Return the [X, Y] coordinate for the center point of the cell that contains the specified text.  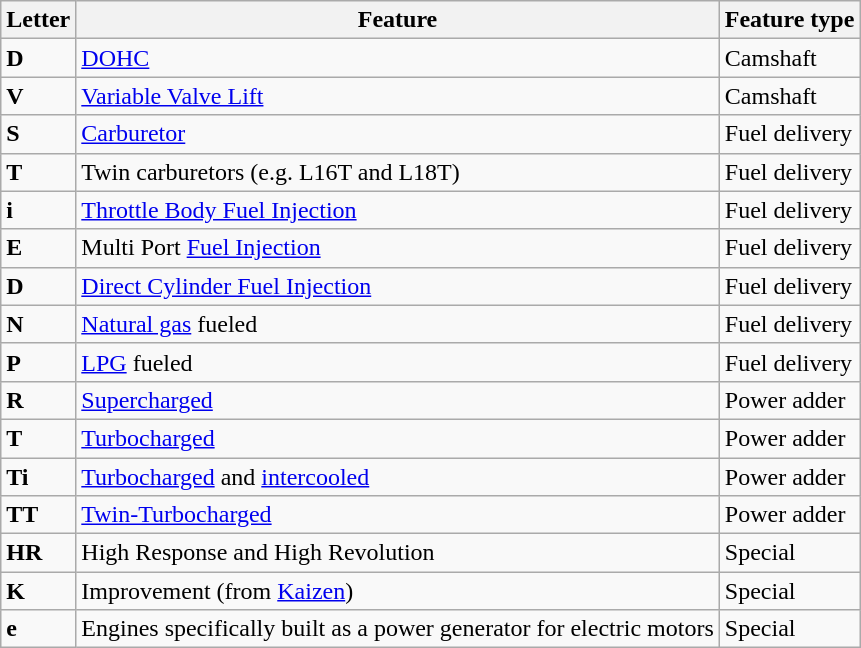
High Response and High Revolution [398, 553]
N [38, 324]
Turbocharged [398, 438]
E [38, 248]
K [38, 591]
Improvement (from Kaizen) [398, 591]
Letter [38, 20]
TT [38, 515]
Variable Valve Lift [398, 96]
Carburetor [398, 134]
S [38, 134]
Turbocharged and intercooled [398, 477]
Feature type [790, 20]
Natural gas fueled [398, 324]
Feature [398, 20]
Twin carburetors (e.g. L16T and L18T) [398, 172]
Ti [38, 477]
P [38, 362]
DOHC [398, 58]
HR [38, 553]
Supercharged [398, 400]
i [38, 210]
Multi Port Fuel Injection [398, 248]
LPG fueled [398, 362]
Throttle Body Fuel Injection [398, 210]
Direct Cylinder Fuel Injection [398, 286]
e [38, 629]
V [38, 96]
R [38, 400]
Engines specifically built as a power generator for electric motors [398, 629]
Twin-Turbocharged [398, 515]
